For the text-containing cell, return its midpoint in (x, y) coordinate format. 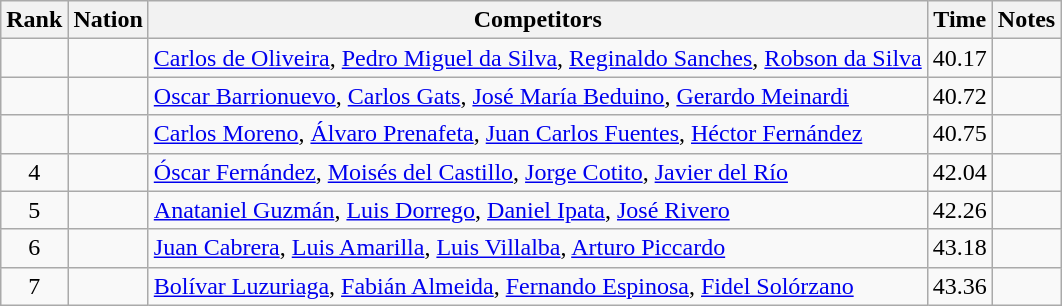
Rank (34, 20)
Anataniel Guzmán, Luis Dorrego, Daniel Ipata, José Rivero (538, 210)
42.04 (960, 172)
Competitors (538, 20)
42.26 (960, 210)
Oscar Barrionuevo, Carlos Gats, José María Beduino, Gerardo Meinardi (538, 96)
Time (960, 20)
6 (34, 248)
Nation (108, 20)
43.18 (960, 248)
Carlos de Oliveira, Pedro Miguel da Silva, Reginaldo Sanches, Robson da Silva (538, 58)
Juan Cabrera, Luis Amarilla, Luis Villalba, Arturo Piccardo (538, 248)
5 (34, 210)
Óscar Fernández, Moisés del Castillo, Jorge Cotito, Javier del Río (538, 172)
43.36 (960, 286)
40.72 (960, 96)
Bolívar Luzuriaga, Fabián Almeida, Fernando Espinosa, Fidel Solórzano (538, 286)
7 (34, 286)
Notes (1026, 20)
Carlos Moreno, Álvaro Prenafeta, Juan Carlos Fuentes, Héctor Fernández (538, 134)
40.17 (960, 58)
4 (34, 172)
40.75 (960, 134)
